Identify which cell holds the provided text, then report its (x, y) central coordinate. 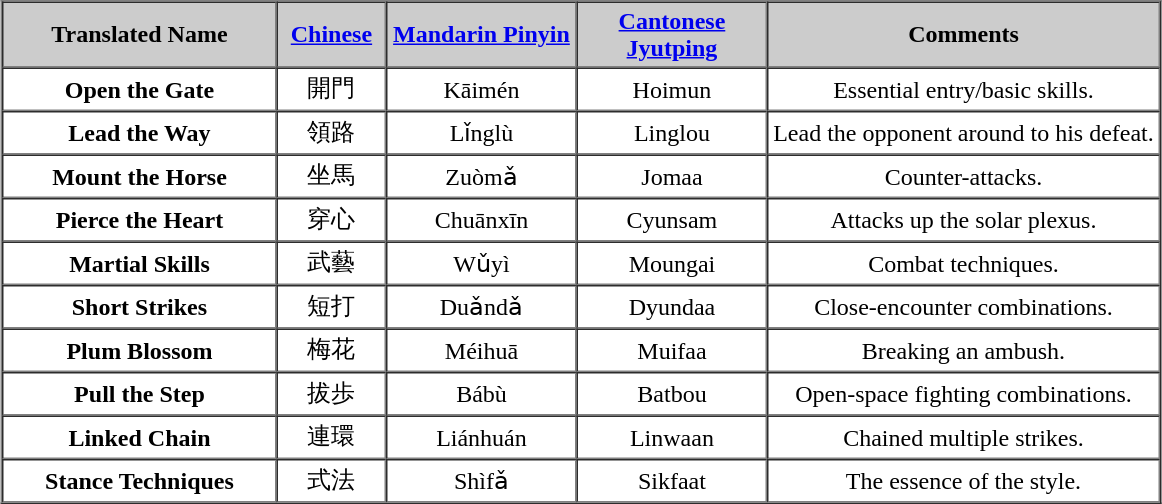
Plum Blossom (139, 350)
Mount the Horse (139, 176)
Comments (964, 35)
The essence of the style. (964, 481)
式法 (332, 481)
Pierce the Heart (139, 220)
Wǔyì (481, 264)
Lead the opponent around to his defeat. (964, 133)
Pull the Step (139, 394)
Linglou (672, 133)
Liánhuán (481, 438)
Close-encounter combinations. (964, 307)
Cantonese Jyutping (672, 35)
Méihuā (481, 350)
Chuānxīn (481, 220)
連環 (332, 438)
開門 (332, 90)
Dyundaa (672, 307)
Hoimun (672, 90)
武藝 (332, 264)
Linked Chain (139, 438)
Stance Techniques (139, 481)
Short Strikes (139, 307)
Chinese (332, 35)
梅花 (332, 350)
Shìfǎ (481, 481)
Cyunsam (672, 220)
Martial Skills (139, 264)
Linwaan (672, 438)
Jomaa (672, 176)
Zuòmǎ (481, 176)
Lead the Way (139, 133)
Chained multiple strikes. (964, 438)
Essential entry/basic skills. (964, 90)
拔歩 (332, 394)
Duǎndǎ (481, 307)
Muifaa (672, 350)
短打 (332, 307)
穿心 (332, 220)
Lǐnglù (481, 133)
領路 (332, 133)
Translated Name (139, 35)
Open the Gate (139, 90)
Open-space fighting combinations. (964, 394)
Batbou (672, 394)
Mandarin Pinyin (481, 35)
坐馬 (332, 176)
Attacks up the solar plexus. (964, 220)
Breaking an ambush. (964, 350)
Bábù (481, 394)
Sikfaat (672, 481)
Kāimén (481, 90)
Combat techniques. (964, 264)
Counter-attacks. (964, 176)
Moungai (672, 264)
